Scan for the cell matching the given text and deliver its [x, y] coordinate at center. 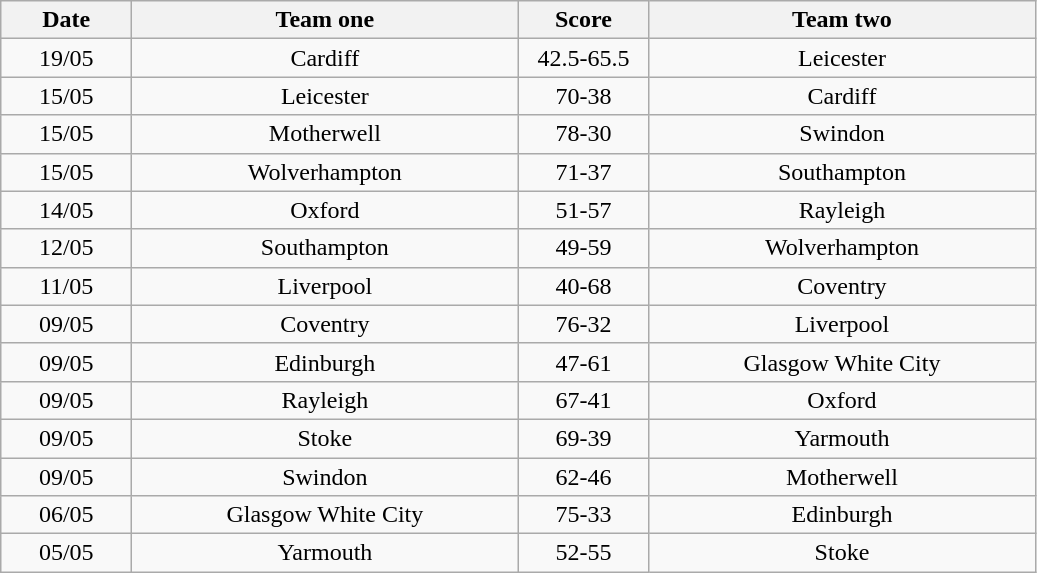
19/05 [66, 58]
52-55 [584, 553]
49-59 [584, 248]
62-46 [584, 477]
Score [584, 20]
Date [66, 20]
05/05 [66, 553]
70-38 [584, 96]
12/05 [66, 248]
06/05 [66, 515]
69-39 [584, 438]
71-37 [584, 172]
11/05 [66, 286]
42.5-65.5 [584, 58]
78-30 [584, 134]
76-32 [584, 324]
51-57 [584, 210]
75-33 [584, 515]
67-41 [584, 400]
Team two [842, 20]
Team one [325, 20]
14/05 [66, 210]
40-68 [584, 286]
47-61 [584, 362]
